Scan for the cell matching the given text and deliver its (x, y) coordinate at center. 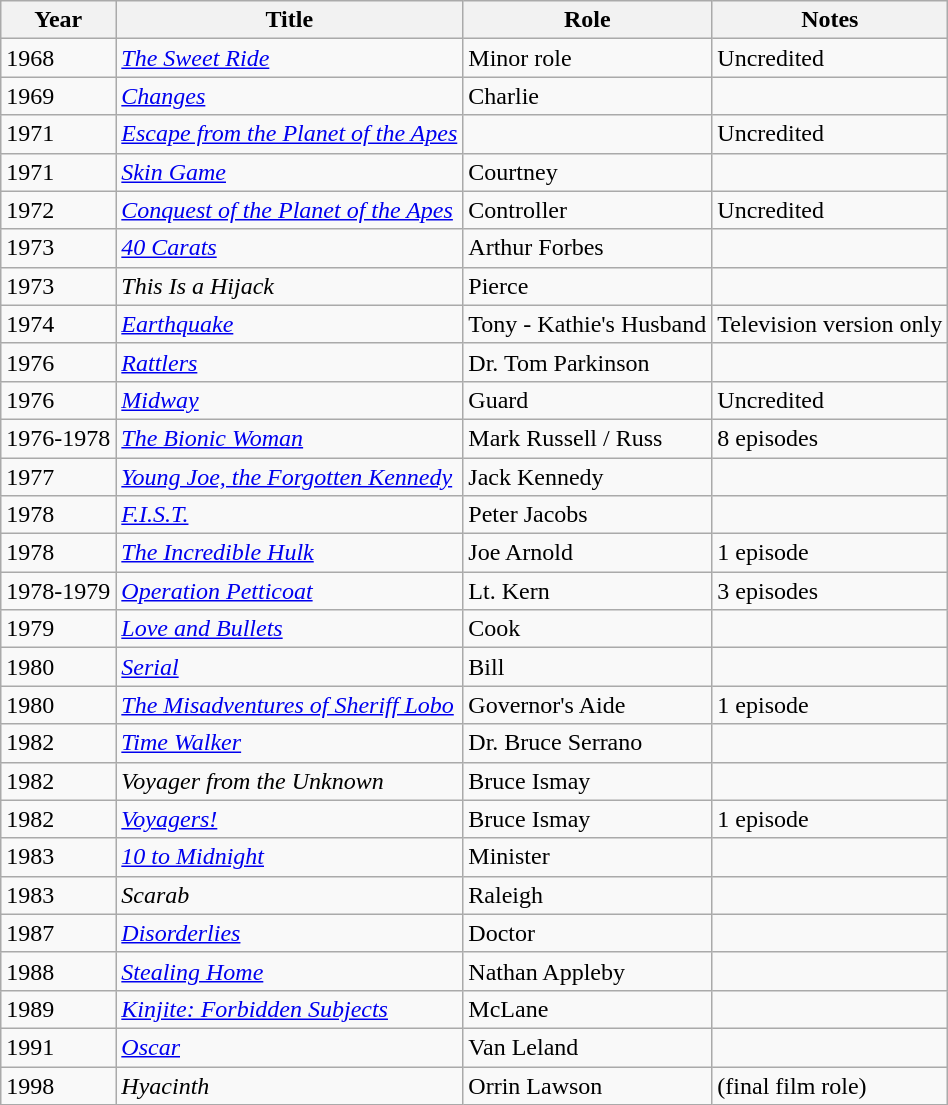
10 to Midnight (290, 857)
Stealing Home (290, 971)
1968 (58, 58)
Tony - Kathie's Husband (588, 324)
1988 (58, 971)
3 episodes (830, 591)
1991 (58, 1047)
(final film role) (830, 1085)
1969 (58, 96)
Raleigh (588, 895)
1989 (58, 1009)
Earthquake (290, 324)
The Misadventures of Sheriff Lobo (290, 705)
Doctor (588, 933)
Title (290, 20)
Joe Arnold (588, 553)
Changes (290, 96)
Year (58, 20)
Pierce (588, 286)
Kinjite: Forbidden Subjects (290, 1009)
Operation Petticoat (290, 591)
Notes (830, 20)
Governor's Aide (588, 705)
Lt. Kern (588, 591)
Courtney (588, 172)
1987 (58, 933)
Disorderlies (290, 933)
The Sweet Ride (290, 58)
Hyacinth (290, 1085)
8 episodes (830, 438)
Controller (588, 210)
Rattlers (290, 362)
Minister (588, 857)
The Bionic Woman (290, 438)
Escape from the Planet of the Apes (290, 134)
1976-1978 (58, 438)
Television version only (830, 324)
F.I.S.T. (290, 515)
Peter Jacobs (588, 515)
Serial (290, 667)
Love and Bullets (290, 629)
Guard (588, 400)
Midway (290, 400)
Scarab (290, 895)
McLane (588, 1009)
Van Leland (588, 1047)
1978-1979 (58, 591)
Skin Game (290, 172)
Voyagers! (290, 819)
40 Carats (290, 248)
Bill (588, 667)
Voyager from the Unknown (290, 781)
Dr. Tom Parkinson (588, 362)
Cook (588, 629)
Mark Russell / Russ (588, 438)
Role (588, 20)
1977 (58, 477)
1972 (58, 210)
The Incredible Hulk (290, 553)
Conquest of the Planet of the Apes (290, 210)
Arthur Forbes (588, 248)
1979 (58, 629)
Young Joe, the Forgotten Kennedy (290, 477)
1998 (58, 1085)
Orrin Lawson (588, 1085)
1974 (58, 324)
Dr. Bruce Serrano (588, 743)
This Is a Hijack (290, 286)
Nathan Appleby (588, 971)
Oscar (290, 1047)
Charlie (588, 96)
Minor role (588, 58)
Time Walker (290, 743)
Jack Kennedy (588, 477)
